Return (X, Y) of the center of cell containing provided text 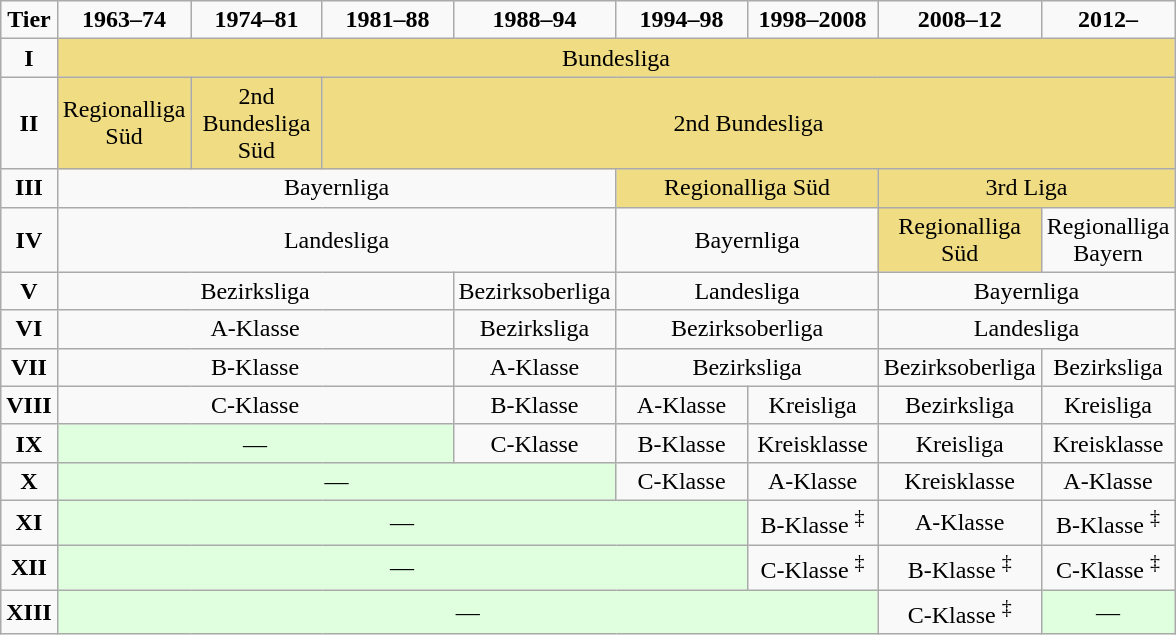
VI (29, 329)
X (29, 481)
XIII (29, 612)
2nd Bundesliga Süd (256, 123)
Bundesliga (616, 58)
I (29, 58)
3rd Liga (1026, 188)
1988–94 (534, 20)
2nd Bundesliga (748, 123)
III (29, 188)
II (29, 123)
V (29, 291)
1994–98 (682, 20)
VIII (29, 405)
IX (29, 443)
Tier (29, 20)
1963–74 (124, 20)
1981–88 (388, 20)
IV (29, 240)
2008–12 (960, 20)
1998–2008 (812, 20)
1974–81 (256, 20)
XI (29, 522)
Regionalliga Bayern (1108, 240)
XII (29, 568)
VII (29, 367)
2012– (1108, 20)
